For the text-containing cell, return its midpoint in [x, y] coordinate format. 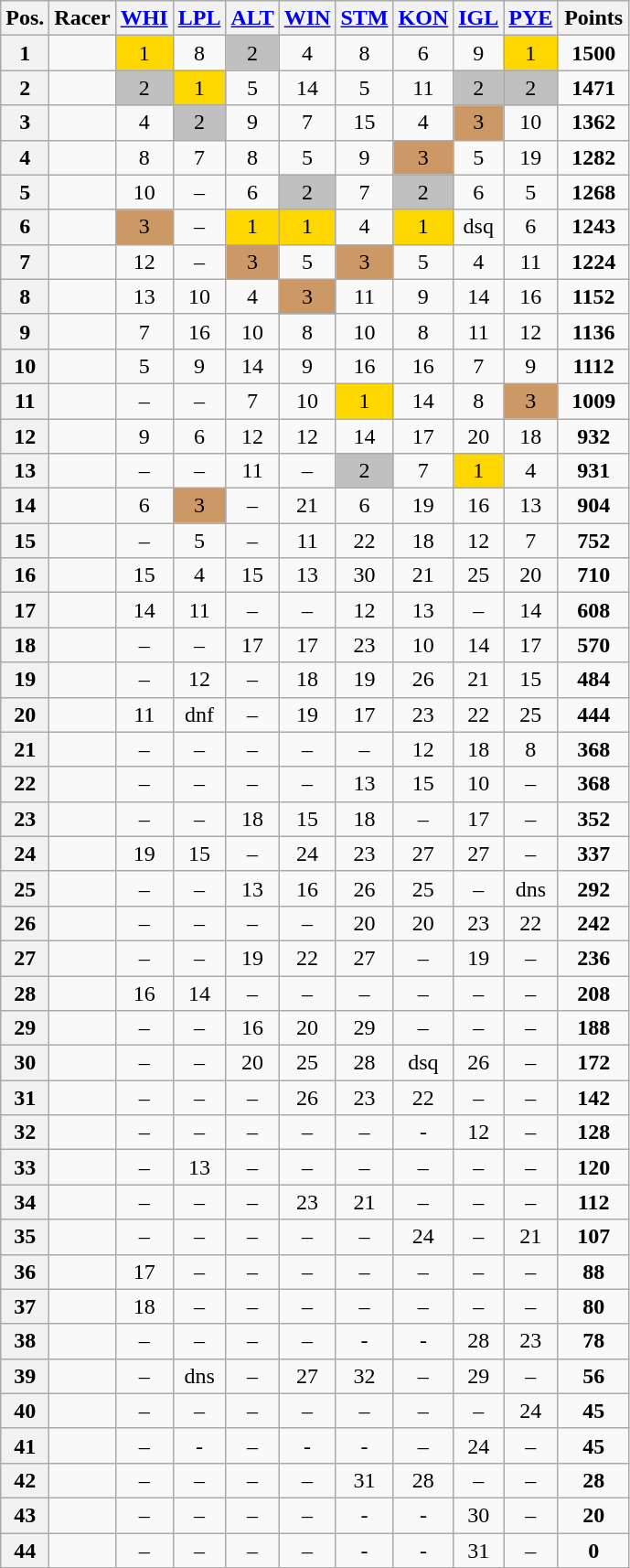
337 [594, 854]
188 [594, 1028]
41 [26, 1445]
128 [594, 1133]
444 [594, 714]
904 [594, 506]
39 [26, 1376]
Points [594, 18]
STM [364, 18]
0 [594, 1551]
112 [594, 1202]
242 [594, 923]
107 [594, 1237]
WHI [144, 18]
710 [594, 575]
KON [423, 18]
1009 [594, 401]
88 [594, 1272]
33 [26, 1167]
56 [594, 1376]
1471 [594, 88]
80 [594, 1306]
352 [594, 819]
292 [594, 888]
LPL [199, 18]
WIN [307, 18]
1224 [594, 262]
1136 [594, 331]
42 [26, 1480]
37 [26, 1306]
1152 [594, 296]
208 [594, 993]
142 [594, 1098]
931 [594, 471]
dnf [199, 714]
1268 [594, 192]
34 [26, 1202]
1500 [594, 53]
1282 [594, 157]
932 [594, 436]
36 [26, 1272]
43 [26, 1515]
236 [594, 958]
40 [26, 1411]
Pos. [26, 18]
Racer [82, 18]
1362 [594, 123]
484 [594, 680]
35 [26, 1237]
120 [594, 1167]
IGL [479, 18]
38 [26, 1341]
172 [594, 1063]
1112 [594, 366]
44 [26, 1551]
752 [594, 541]
PYE [530, 18]
608 [594, 610]
1243 [594, 227]
78 [594, 1341]
ALT [252, 18]
570 [594, 645]
